Search for the cell housing the specified text and yield its (X, Y) center coordinate. 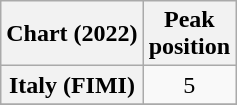
Peakposition (189, 34)
Chart (2022) (72, 34)
5 (189, 85)
Italy (FIMI) (72, 85)
